Capture the cell that displays the provided text and extract its [x, y] central coordinate. 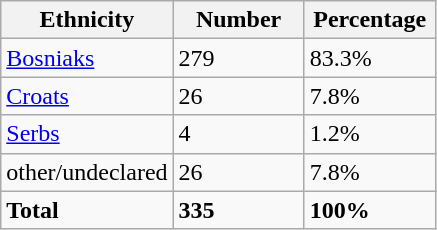
Croats [87, 96]
Percentage [370, 20]
Total [87, 210]
Serbs [87, 134]
83.3% [370, 58]
4 [238, 134]
335 [238, 210]
279 [238, 58]
1.2% [370, 134]
Bosniaks [87, 58]
Number [238, 20]
Ethnicity [87, 20]
100% [370, 210]
other/undeclared [87, 172]
